Output the [X, Y] coordinate of the center of the cell containing the given text.  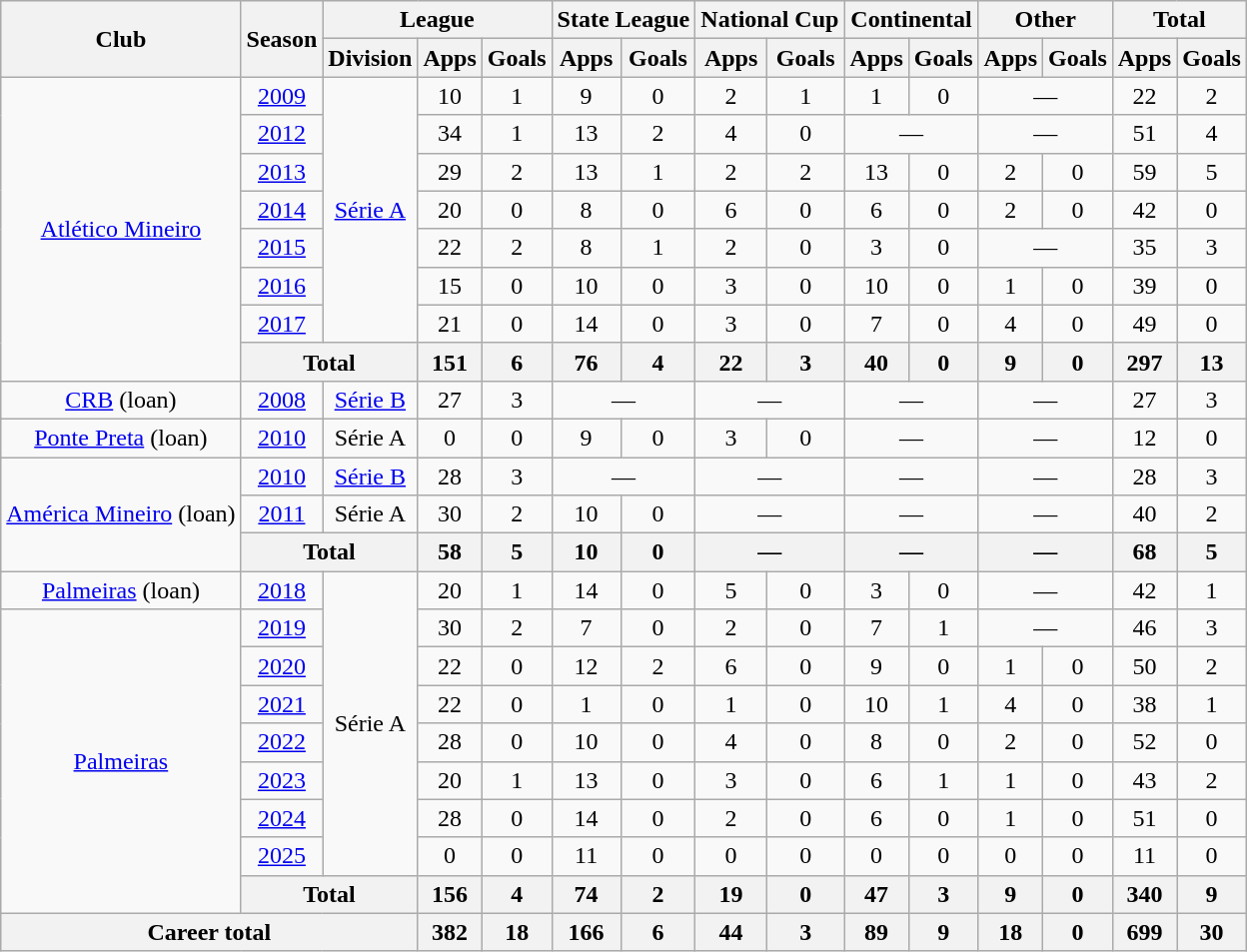
2008 [282, 400]
Ponte Preta (loan) [121, 438]
2012 [282, 134]
15 [450, 286]
34 [450, 134]
29 [450, 172]
49 [1144, 324]
América Mineiro (loan) [121, 514]
39 [1144, 286]
52 [1144, 742]
Atlético Mineiro [121, 229]
2024 [282, 818]
2014 [282, 210]
76 [586, 362]
19 [731, 894]
CRB (loan) [121, 400]
47 [876, 894]
2009 [282, 96]
699 [1144, 932]
National Cup [769, 20]
2017 [282, 324]
League [438, 20]
58 [450, 552]
Other [1045, 20]
46 [1144, 628]
State League [623, 20]
340 [1144, 894]
151 [450, 362]
Club [121, 39]
21 [450, 324]
2011 [282, 514]
2015 [282, 248]
74 [586, 894]
68 [1144, 552]
2019 [282, 628]
2022 [282, 742]
297 [1144, 362]
Continental [911, 20]
44 [731, 932]
43 [1144, 780]
Palmeiras (loan) [121, 590]
Season [282, 39]
2018 [282, 590]
Career total [210, 932]
2025 [282, 856]
38 [1144, 704]
50 [1144, 666]
382 [450, 932]
2013 [282, 172]
89 [876, 932]
156 [450, 894]
166 [586, 932]
2020 [282, 666]
2021 [282, 704]
2016 [282, 286]
35 [1144, 248]
Palmeiras [121, 761]
Division [370, 58]
2023 [282, 780]
59 [1144, 172]
